Scan for the cell matching the given text and deliver its (X, Y) coordinate at center. 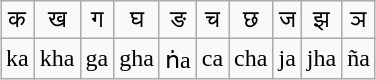
ña (359, 59)
ca (212, 59)
jha (321, 59)
ka (18, 59)
cha (251, 59)
ज (287, 20)
ग (97, 20)
ङ (178, 20)
ञ (359, 20)
gha (137, 59)
घ (137, 20)
क (18, 20)
छ (251, 20)
kha (57, 59)
च (212, 20)
ja (287, 59)
ṅa (178, 59)
ख (57, 20)
झ (321, 20)
ga (97, 59)
